Search for the cell housing the specified text and yield its (x, y) center coordinate. 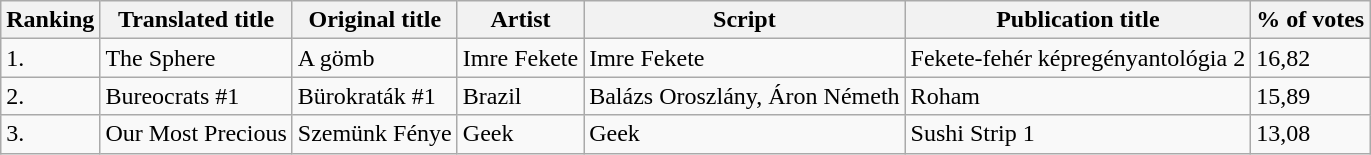
2. (50, 96)
3. (50, 134)
15,89 (1310, 96)
Balázs Oroszlány, Áron Németh (744, 96)
Ranking (50, 20)
Translated title (196, 20)
Publication title (1078, 20)
1. (50, 58)
Roham (1078, 96)
Szemünk Fénye (374, 134)
Script (744, 20)
16,82 (1310, 58)
Artist (520, 20)
Our Most Precious (196, 134)
The Sphere (196, 58)
Original title (374, 20)
A gömb (374, 58)
Sushi Strip 1 (1078, 134)
Bureocrats #1 (196, 96)
Brazil (520, 96)
Fekete-fehér képregényantológia 2 (1078, 58)
Bürokraták #1 (374, 96)
% of votes (1310, 20)
13,08 (1310, 134)
